Output the [x, y] coordinate of the center of the cell containing the given text.  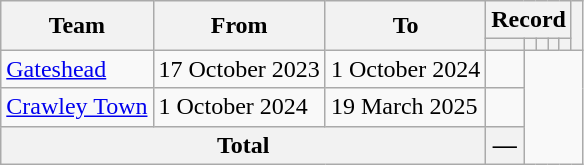
Record [529, 20]
Crawley Town [77, 107]
From [239, 26]
— [505, 145]
17 October 2023 [239, 69]
19 March 2025 [405, 107]
To [405, 26]
Gateshead [77, 69]
Total [244, 145]
Team [77, 26]
